From the cell containing the given text, extract its center point as (X, Y) coordinate. 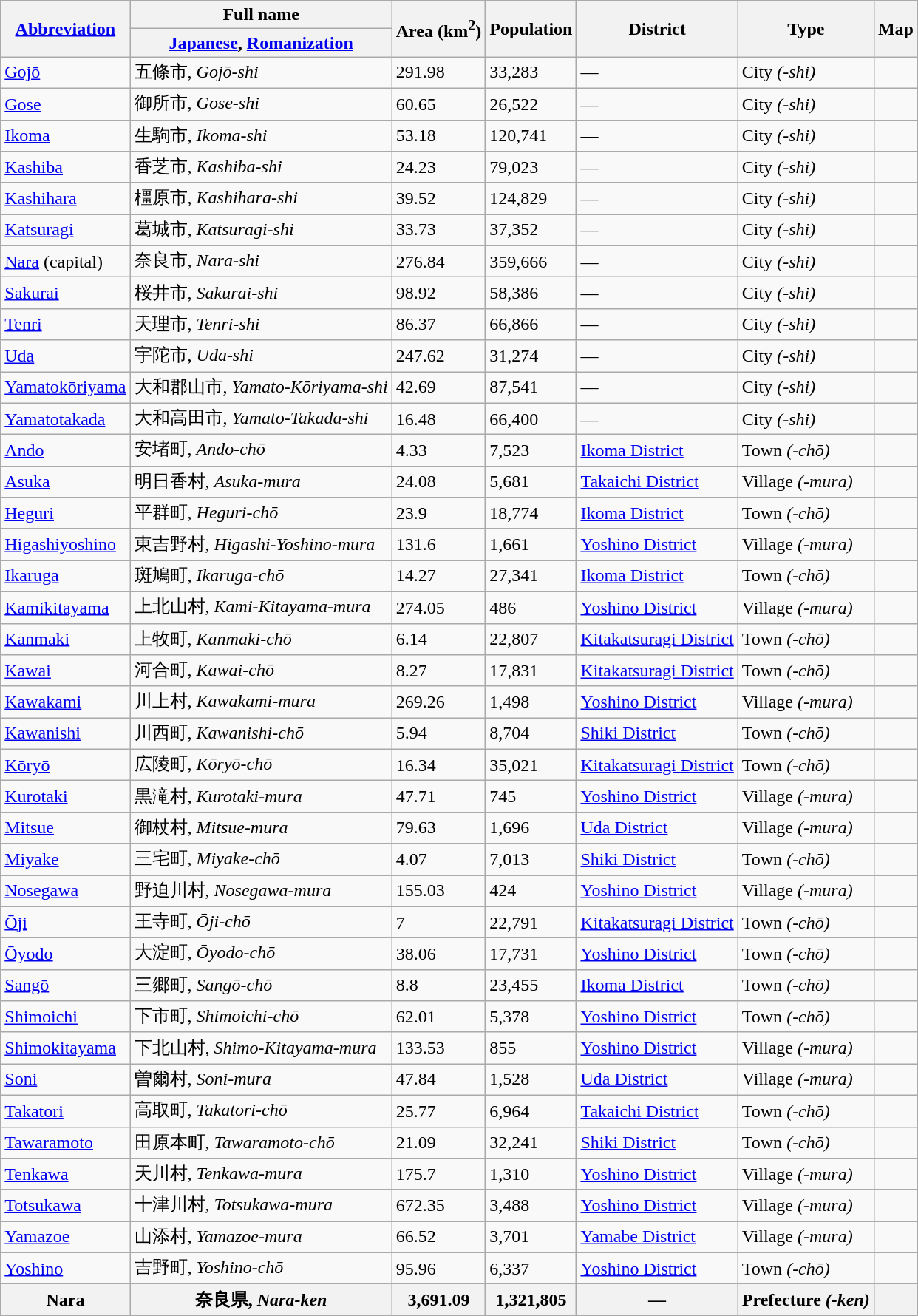
Prefecture (-ken) (806, 1300)
河合町, Kawai-chō (261, 671)
Tenri (65, 324)
Population (531, 29)
23.9 (439, 513)
31,274 (531, 356)
Shimokitayama (65, 1048)
4.33 (439, 451)
66,866 (531, 324)
16.48 (439, 418)
24.23 (439, 167)
7,523 (531, 451)
47.71 (439, 797)
24.08 (439, 482)
Ōyodo (65, 954)
Kawanishi (65, 733)
Area (km2) (439, 29)
8.8 (439, 985)
野迫川村, Nosegawa-mura (261, 892)
高取町, Takatori-chō (261, 1110)
Heguri (65, 513)
明日香村, Asuka-mura (261, 482)
33.73 (439, 231)
Kawai (65, 671)
Map (896, 29)
42.69 (439, 387)
39.52 (439, 198)
79,023 (531, 167)
6,964 (531, 1110)
276.84 (439, 262)
22,807 (531, 639)
60.65 (439, 104)
広陵町, Kōryō-chō (261, 764)
Gojō (65, 72)
Totsukawa (65, 1205)
田原本町, Tawaramoto-chō (261, 1143)
Sangō (65, 985)
26,522 (531, 104)
Japanese, Romanization (261, 43)
5,681 (531, 482)
16.34 (439, 764)
131.6 (439, 544)
Kōryō (65, 764)
香芝市, Kashiba-shi (261, 167)
155.03 (439, 892)
3,701 (531, 1238)
Soni (65, 1079)
1,310 (531, 1174)
23,455 (531, 985)
生駒市, Ikoma-shi (261, 136)
Sakurai (65, 293)
Nara (capital) (65, 262)
47.84 (439, 1079)
Kurotaki (65, 797)
Kawakami (65, 702)
66.52 (439, 1238)
98.92 (439, 293)
奈良市, Nara-shi (261, 262)
Uda (65, 356)
Ikoma (65, 136)
Tawaramoto (65, 1143)
1,321,805 (531, 1300)
3,488 (531, 1205)
Ikaruga (65, 577)
十津川村, Totsukawa-mura (261, 1205)
5,378 (531, 1017)
大和高田市, Yamato-Takada-shi (261, 418)
120,741 (531, 136)
五條市, Gojō-shi (261, 72)
曽爾村, Soni-mura (261, 1079)
672.35 (439, 1205)
Kamikitayama (65, 608)
62.01 (439, 1017)
32,241 (531, 1143)
Yamabe District (657, 1238)
桜井市, Sakurai-shi (261, 293)
Higashiyoshino (65, 544)
奈良県, Nara-ken (261, 1300)
247.62 (439, 356)
486 (531, 608)
86.37 (439, 324)
District (657, 29)
4.07 (439, 859)
124,829 (531, 198)
下北山村, Shimo-Kitayama-mura (261, 1048)
東吉野村, Higashi-Yoshino-mura (261, 544)
6.14 (439, 639)
上牧町, Kanmaki-chō (261, 639)
7,013 (531, 859)
宇陀市, Uda-shi (261, 356)
橿原市, Kashihara-shi (261, 198)
66,400 (531, 418)
Shimoichi (65, 1017)
川西町, Kawanishi-chō (261, 733)
Type (806, 29)
33,283 (531, 72)
269.26 (439, 702)
291.98 (439, 72)
三郷町, Sangō-chō (261, 985)
274.05 (439, 608)
Tenkawa (65, 1174)
葛󠄀城市, Katsuragi-shi (261, 231)
27,341 (531, 577)
87,541 (531, 387)
Kanmaki (65, 639)
18,774 (531, 513)
17,731 (531, 954)
山添村, Yamazoe-mura (261, 1238)
Ando (65, 451)
Yamatokōriyama (65, 387)
吉野町, Yoshino-chō (261, 1269)
上北山村, Kami-Kitayama-mura (261, 608)
斑鳩町, Ikaruga-chō (261, 577)
Nosegawa (65, 892)
35,021 (531, 764)
御杖村, Mitsue-mura (261, 828)
3,691.09 (439, 1300)
Katsuragi (65, 231)
22,791 (531, 923)
平群町, Heguri-chō (261, 513)
Gose (65, 104)
Takatori (65, 1110)
175.7 (439, 1174)
Ōji (65, 923)
6,337 (531, 1269)
424 (531, 892)
安堵町, Ando-chō (261, 451)
大和郡山市, Yamato-Kōriyama-shi (261, 387)
大淀町, Ōyodo-chō (261, 954)
21.09 (439, 1143)
Asuka (65, 482)
855 (531, 1048)
14.27 (439, 577)
1,528 (531, 1079)
川上村, Kawakami-mura (261, 702)
Mitsue (65, 828)
天川村, Tenkawa-mura (261, 1174)
95.96 (439, 1269)
25.77 (439, 1110)
58,386 (531, 293)
8,704 (531, 733)
Full name (261, 15)
Kashiba (65, 167)
Yoshino (65, 1269)
黒滝村, Kurotaki-mura (261, 797)
359,666 (531, 262)
Kashihara (65, 198)
下市町, Shimoichi-chō (261, 1017)
Nara (65, 1300)
53.18 (439, 136)
38.06 (439, 954)
7 (439, 923)
1,696 (531, 828)
745 (531, 797)
Yamazoe (65, 1238)
Miyake (65, 859)
天理市, Tenri-shi (261, 324)
37,352 (531, 231)
17,831 (531, 671)
王寺町, Ōji-chō (261, 923)
133.53 (439, 1048)
8.27 (439, 671)
79.63 (439, 828)
5.94 (439, 733)
三宅町, Miyake-chō (261, 859)
御所市, Gose-shi (261, 104)
Abbreviation (65, 29)
1,498 (531, 702)
Yamatotakada (65, 418)
1,661 (531, 544)
